Extract the (X, Y) coordinate from the center of the cell holding the provided text.  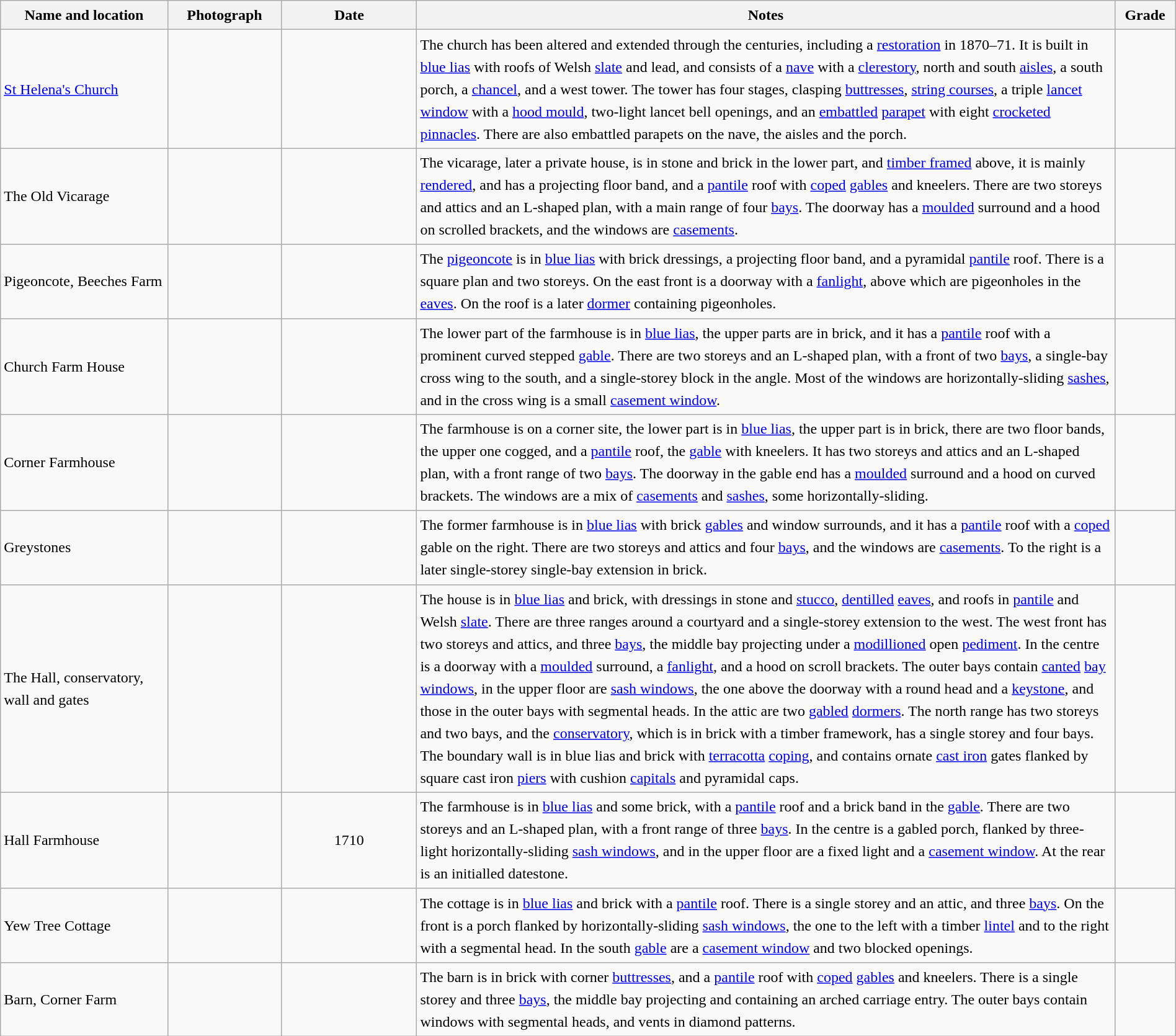
Date (349, 15)
Hall Farmhouse (84, 840)
Church Farm House (84, 366)
Barn, Corner Farm (84, 999)
Grade (1145, 15)
St Helena's Church (84, 89)
Name and location (84, 15)
Pigeoncote, Beeches Farm (84, 282)
The Hall, conservatory, wall and gates (84, 689)
1710 (349, 840)
Photograph (225, 15)
The Old Vicarage (84, 196)
Notes (765, 15)
Greystones (84, 547)
Yew Tree Cottage (84, 926)
Corner Farmhouse (84, 463)
